Determine the (x, y) coordinate at the center of the cell enclosing the given text.  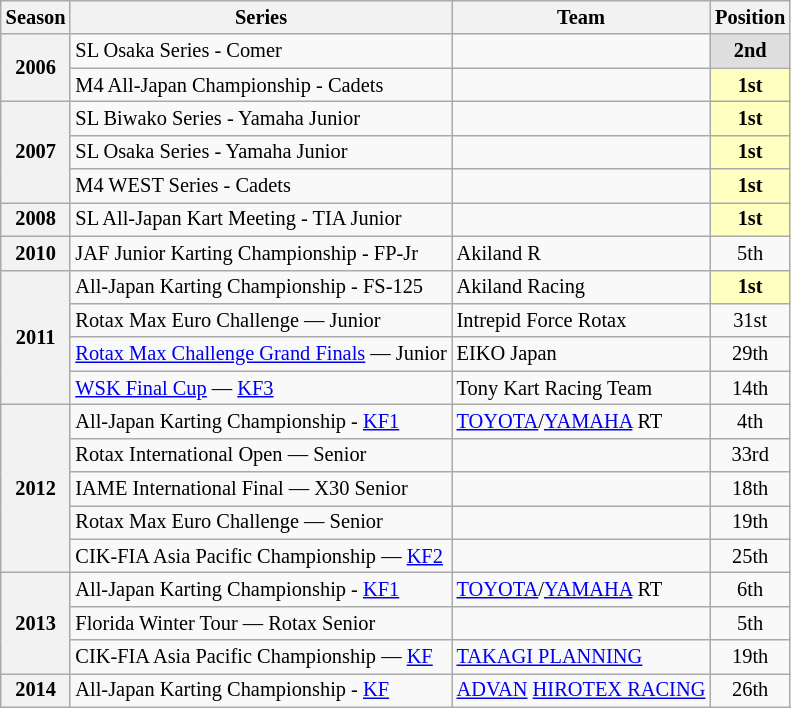
2006 (36, 68)
SL Biwako Series - Yamaha Junior (260, 118)
2nd (750, 51)
2007 (36, 152)
EIKO Japan (582, 354)
2013 (36, 622)
CIK-FIA Asia Pacific Championship — KF2 (260, 556)
ADVAN HIROTEX RACING (582, 690)
Rotax Max Euro Challenge — Senior (260, 522)
2010 (36, 253)
Rotax International Open — Senior (260, 455)
2011 (36, 338)
29th (750, 354)
Florida Winter Tour — Rotax Senior (260, 623)
4th (750, 421)
2012 (36, 488)
WSK Final Cup — KF3 (260, 388)
2014 (36, 690)
2008 (36, 219)
Rotax Max Challenge Grand Finals — Junior (260, 354)
Tony Kart Racing Team (582, 388)
Akiland R (582, 253)
33rd (750, 455)
6th (750, 589)
26th (750, 690)
Position (750, 17)
Intrepid Force Rotax (582, 320)
SL All-Japan Kart Meeting - TIA Junior (260, 219)
18th (750, 489)
Team (582, 17)
SL Osaka Series - Yamaha Junior (260, 152)
SL Osaka Series - Comer (260, 51)
14th (750, 388)
31st (750, 320)
Season (36, 17)
JAF Junior Karting Championship - FP-Jr (260, 253)
M4 All-Japan Championship - Cadets (260, 85)
Akiland Racing (582, 287)
Rotax Max Euro Challenge — Junior (260, 320)
M4 WEST Series - Cadets (260, 186)
TAKAGI PLANNING (582, 657)
CIK-FIA Asia Pacific Championship — KF (260, 657)
25th (750, 556)
All-Japan Karting Championship - KF (260, 690)
Series (260, 17)
IAME International Final — X30 Senior (260, 489)
All-Japan Karting Championship - FS-125 (260, 287)
